Locate the cell with the specified text and output its [X, Y] center coordinate. 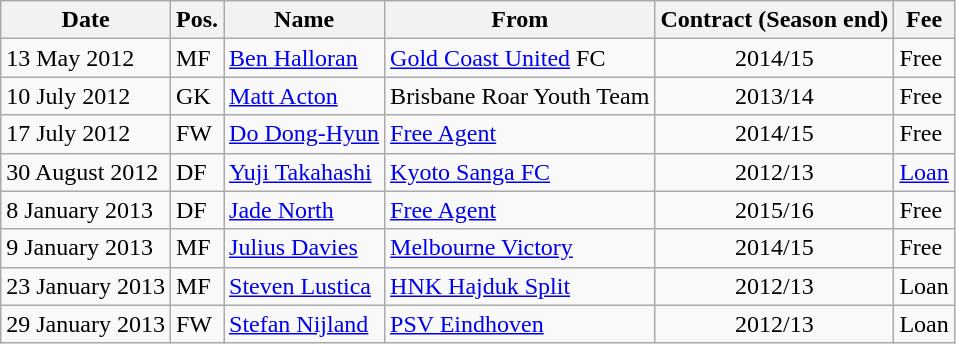
Pos. [196, 20]
Fee [924, 20]
23 January 2013 [86, 286]
Name [304, 20]
10 July 2012 [86, 96]
8 January 2013 [86, 210]
Stefan Nijland [304, 324]
Contract (Season end) [774, 20]
13 May 2012 [86, 58]
Gold Coast United FC [520, 58]
Yuji Takahashi [304, 172]
Steven Lustica [304, 286]
30 August 2012 [86, 172]
Matt Acton [304, 96]
Kyoto Sanga FC [520, 172]
9 January 2013 [86, 248]
2013/14 [774, 96]
29 January 2013 [86, 324]
17 July 2012 [86, 134]
From [520, 20]
Melbourne Victory [520, 248]
Brisbane Roar Youth Team [520, 96]
Ben Halloran [304, 58]
Do Dong-Hyun [304, 134]
Date [86, 20]
HNK Hajduk Split [520, 286]
2015/16 [774, 210]
Jade North [304, 210]
GK [196, 96]
Julius Davies [304, 248]
PSV Eindhoven [520, 324]
